Capture the cell that displays the provided text and extract its (X, Y) central coordinate. 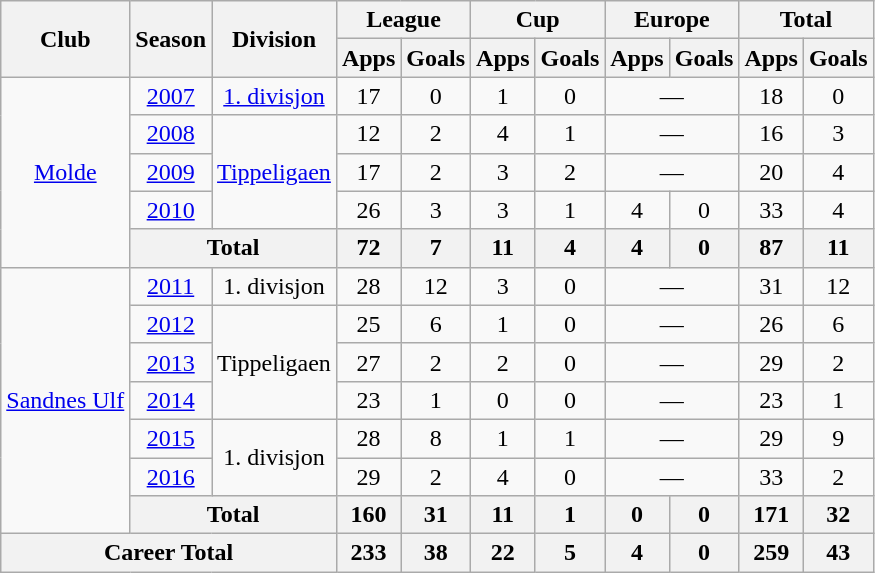
27 (368, 362)
2008 (171, 134)
22 (503, 553)
Sandnes Ulf (66, 400)
2007 (171, 96)
9 (838, 438)
2013 (171, 362)
5 (570, 553)
2012 (171, 324)
League (403, 20)
2011 (171, 286)
25 (368, 324)
233 (368, 553)
87 (771, 248)
43 (838, 553)
2016 (171, 477)
2014 (171, 400)
Season (171, 39)
Division (274, 39)
72 (368, 248)
Cup (538, 20)
32 (838, 515)
160 (368, 515)
8 (436, 438)
7 (436, 248)
Club (66, 39)
2015 (171, 438)
16 (771, 134)
2009 (171, 172)
Europe (672, 20)
38 (436, 553)
259 (771, 553)
20 (771, 172)
171 (771, 515)
Molde (66, 172)
18 (771, 96)
2010 (171, 210)
Career Total (169, 553)
